For the text-containing cell, return its midpoint in [X, Y] coordinate format. 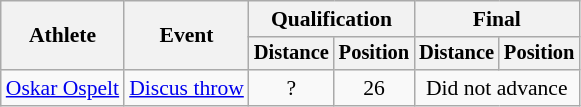
Athlete [62, 36]
Discus throw [186, 88]
26 [374, 88]
Did not advance [496, 88]
? [292, 88]
Qualification [332, 19]
Oskar Ospelt [62, 88]
Event [186, 36]
Final [496, 19]
